Provide the (X, Y) coordinate of the cell's center where the given text is located.  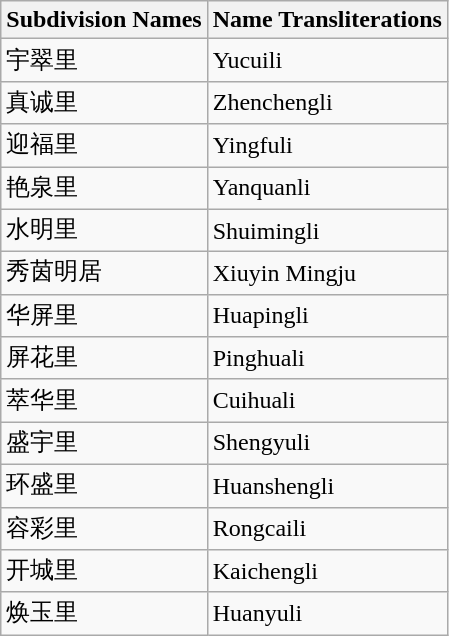
迎福里 (104, 146)
宇翠里 (104, 60)
容彩里 (104, 528)
开城里 (104, 572)
环盛里 (104, 486)
Yucuili (327, 60)
萃华里 (104, 400)
真诚里 (104, 102)
秀茵明居 (104, 274)
Shuimingli (327, 230)
Huanshengli (327, 486)
Huapingli (327, 316)
Zhenchengli (327, 102)
Yanquanli (327, 188)
Cuihuali (327, 400)
Subdivision Names (104, 20)
Huanyuli (327, 614)
Yingfuli (327, 146)
Xiuyin Mingju (327, 274)
屏花里 (104, 358)
盛宇里 (104, 444)
华屏里 (104, 316)
水明里 (104, 230)
Shengyuli (327, 444)
Pinghuali (327, 358)
Rongcaili (327, 528)
焕玉里 (104, 614)
艳泉里 (104, 188)
Name Transliterations (327, 20)
Kaichengli (327, 572)
